Detect which cell encompasses the target text, then output its (x, y) center coordinate. 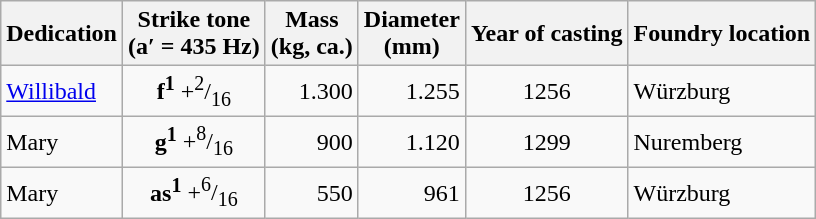
1.255 (412, 92)
f1 +2/16 (194, 92)
Diameter(mm) (412, 34)
g1 +8/16 (194, 142)
Willibald (62, 92)
550 (312, 192)
Mass(kg, ca.) (312, 34)
Foundry location (722, 34)
as1 +6/16 (194, 192)
Year of casting (546, 34)
961 (412, 192)
1.300 (312, 92)
Strike tone(a′ = 435 Hz) (194, 34)
1299 (546, 142)
Dedication (62, 34)
1.120 (412, 142)
900 (312, 142)
Nuremberg (722, 142)
